Search for the cell housing the specified text and yield its (X, Y) center coordinate. 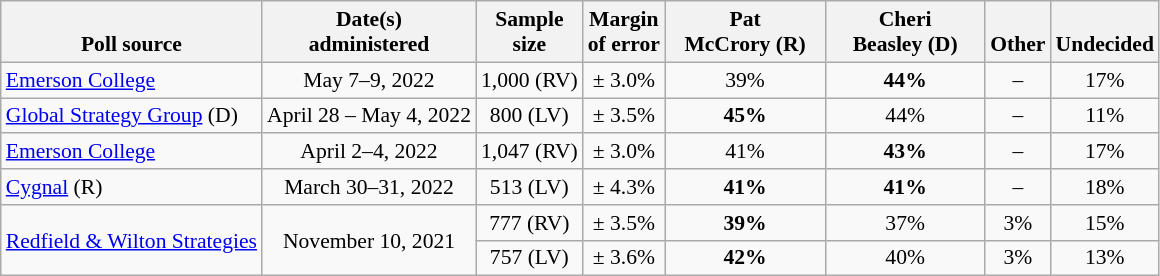
11% (1104, 116)
Marginof error (624, 32)
40% (905, 258)
± 4.3% (624, 187)
42% (745, 258)
18% (1104, 187)
1,000 (RV) (530, 80)
1,047 (RV) (530, 152)
November 10, 2021 (369, 240)
Samplesize (530, 32)
757 (LV) (530, 258)
PatMcCrory (R) (745, 32)
Date(s)administered (369, 32)
513 (LV) (530, 187)
April 2–4, 2022 (369, 152)
± 3.6% (624, 258)
May 7–9, 2022 (369, 80)
777 (RV) (530, 223)
45% (745, 116)
Cygnal (R) (132, 187)
CheriBeasley (D) (905, 32)
800 (LV) (530, 116)
Poll source (132, 32)
15% (1104, 223)
April 28 – May 4, 2022 (369, 116)
Other (1018, 32)
13% (1104, 258)
Global Strategy Group (D) (132, 116)
37% (905, 223)
Undecided (1104, 32)
Redfield & Wilton Strategies (132, 240)
March 30–31, 2022 (369, 187)
43% (905, 152)
